Detect which cell encompasses the target text, then output its [X, Y] center coordinate. 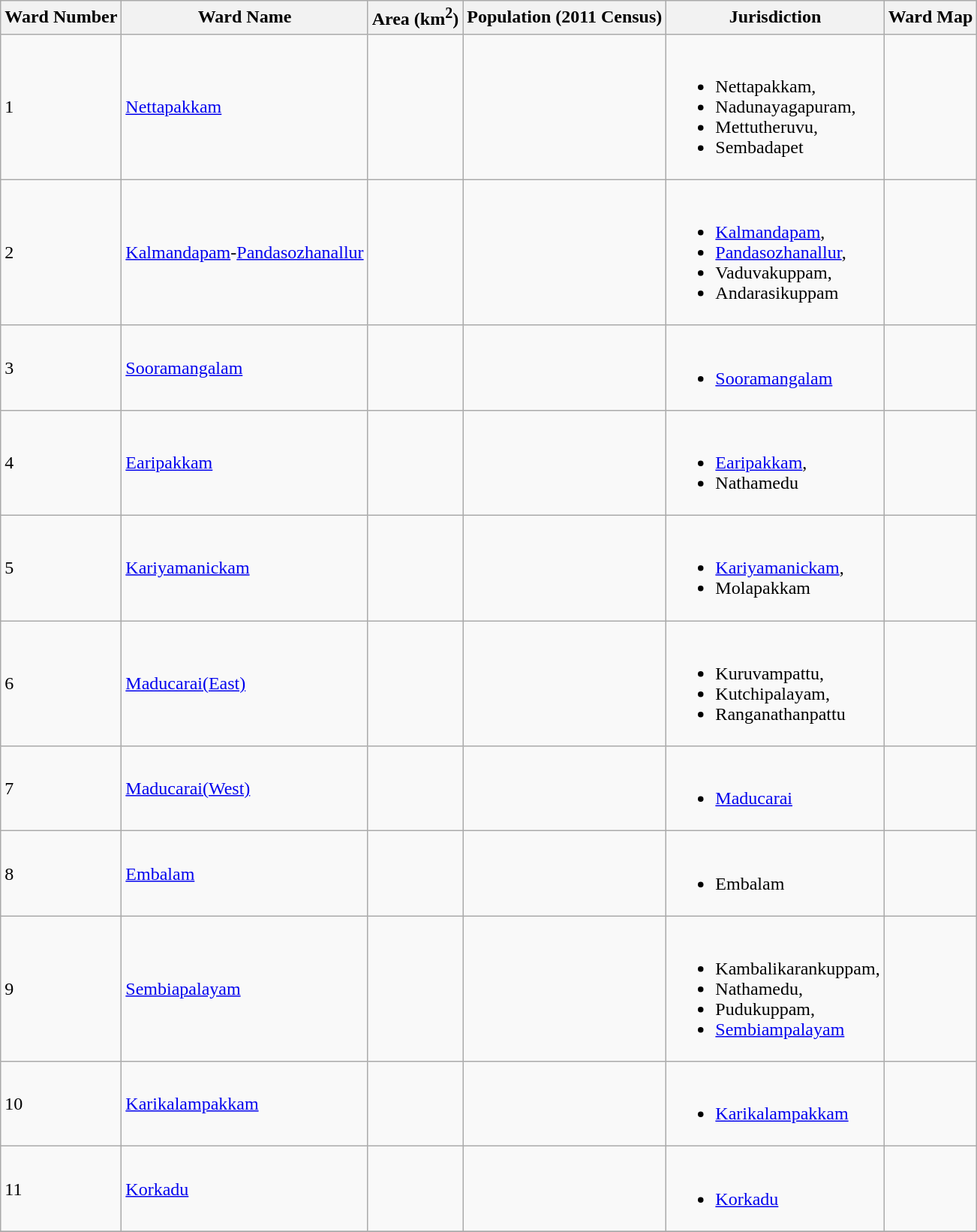
Ward Name [245, 18]
11 [62, 1189]
1 [62, 107]
3 [62, 368]
Nettapakkam,Nadunayagapuram,Mettutheruvu,Sembadapet [775, 107]
Earipakkam,Nathamedu [775, 462]
9 [62, 989]
10 [62, 1104]
Jurisdiction [775, 18]
Area (km2) [416, 18]
Kariyamanickam,Molapakkam [775, 568]
Maducarai(East) [245, 683]
Nettapakkam [245, 107]
Population (2011 Census) [564, 18]
6 [62, 683]
Earipakkam [245, 462]
Sembiapalayam [245, 989]
Kalmandapam,Pandasozhanallur,Vaduvakuppam,Andarasikuppam [775, 252]
Kuruvampattu,Kutchipalayam,Ranganathanpattu [775, 683]
Kalmandapam-Pandasozhanallur [245, 252]
Maducarai(West) [245, 788]
Ward Number [62, 18]
5 [62, 568]
4 [62, 462]
Kambalikarankuppam,Nathamedu,Pudukuppam,Sembiampalayam [775, 989]
2 [62, 252]
8 [62, 874]
Ward Map [930, 18]
7 [62, 788]
Maducarai [775, 788]
Kariyamanickam [245, 568]
